Locate the cell with the specified text and output its [X, Y] center coordinate. 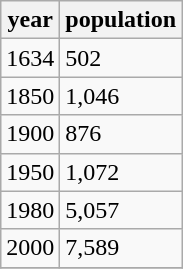
population [121, 20]
1634 [30, 58]
5,057 [121, 210]
1,046 [121, 96]
876 [121, 134]
7,589 [121, 248]
1980 [30, 210]
1900 [30, 134]
1,072 [121, 172]
2000 [30, 248]
502 [121, 58]
1850 [30, 96]
year [30, 20]
1950 [30, 172]
